Extract the (x, y) coordinate from the center of the cell holding the provided text.  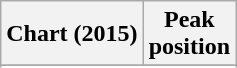
Chart (2015) (72, 34)
Peak position (189, 34)
